Detect which cell encompasses the target text, then output its [x, y] center coordinate. 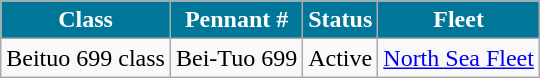
Beituo 699 class [86, 58]
North Sea Fleet [459, 58]
Class [86, 20]
Fleet [459, 20]
Pennant # [236, 20]
Bei-Tuo 699 [236, 58]
Active [340, 58]
Status [340, 20]
